Find where the given text appears and provide that cell's center as [x, y] coordinate. 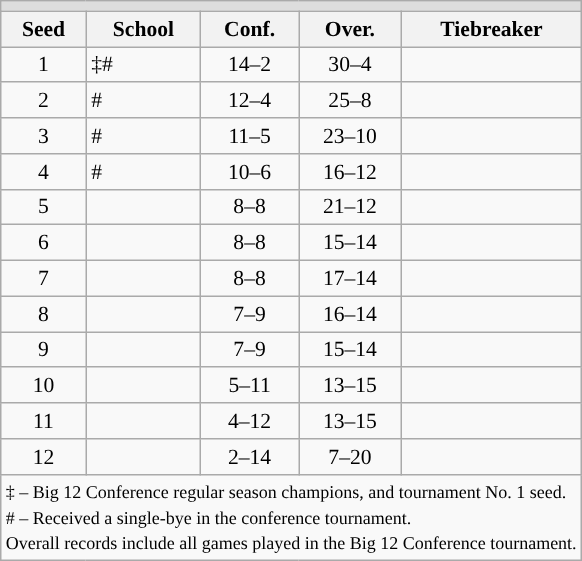
Conf. [250, 29]
Tiebreaker [491, 29]
5 [44, 207]
17–14 [350, 279]
23–10 [350, 136]
12 [44, 457]
6 [44, 243]
5–11 [250, 386]
14–2 [250, 65]
4–12 [250, 421]
Seed [44, 29]
7 [44, 279]
‡# [143, 65]
11–5 [250, 136]
9 [44, 350]
10 [44, 386]
16–14 [350, 314]
8 [44, 314]
3 [44, 136]
Over. [350, 29]
30–4 [350, 65]
2–14 [250, 457]
11 [44, 421]
2 [44, 101]
12–4 [250, 101]
21–12 [350, 207]
16–12 [350, 172]
7–20 [350, 457]
1 [44, 65]
School [143, 29]
10–6 [250, 172]
4 [44, 172]
25–8 [350, 101]
